Capture the cell that displays the provided text and extract its (X, Y) central coordinate. 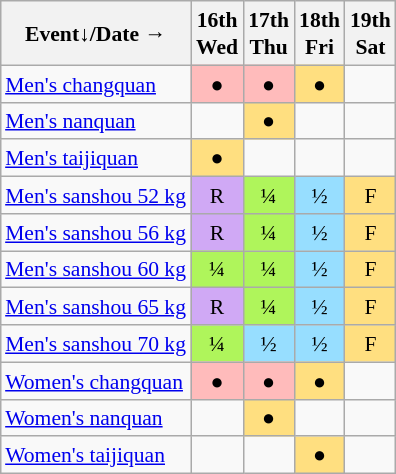
17thThu (268, 33)
Men's changquan (96, 84)
Women's changquan (96, 380)
16thWed (217, 33)
Men's nanquan (96, 120)
Event↓/Date → (96, 33)
Men's sanshou 60 kg (96, 268)
Women's taijiquan (96, 454)
Men's sanshou 56 kg (96, 232)
18thFri (320, 33)
Men's sanshou 70 kg (96, 344)
Men's taijiquan (96, 158)
Men's sanshou 52 kg (96, 194)
Men's sanshou 65 kg (96, 306)
Women's nanquan (96, 418)
19thSat (370, 33)
